Provide the [X, Y] coordinate of the cell's center where the given text is located.  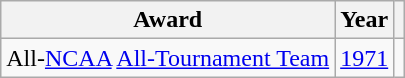
Year [364, 20]
Award [168, 20]
All-NCAA All-Tournament Team [168, 58]
1971 [364, 58]
